Determine the [X, Y] coordinate at the center of the cell enclosing the given text.  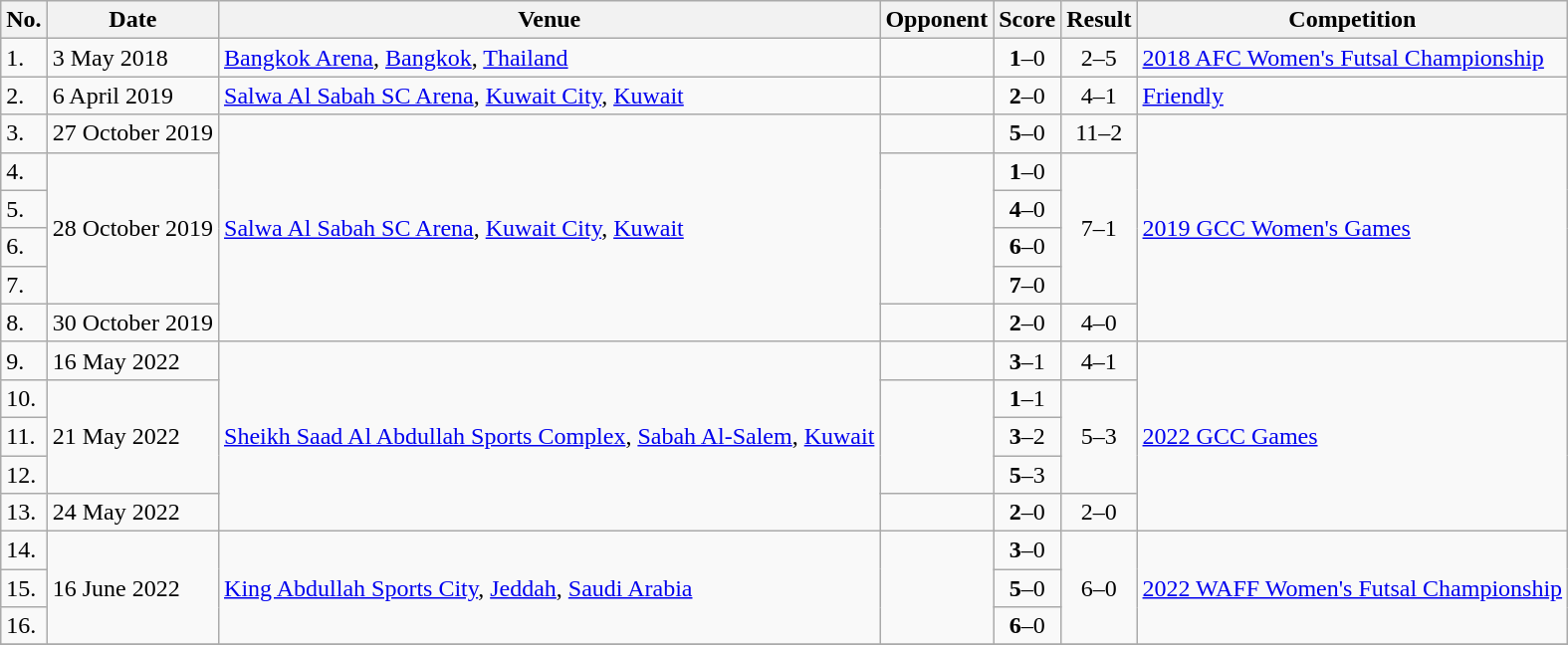
King Abdullah Sports City, Jeddah, Saudi Arabia [550, 588]
1. [24, 58]
21 May 2022 [132, 436]
4. [24, 171]
16 May 2022 [132, 360]
1–1 [1027, 398]
24 May 2022 [132, 513]
5. [24, 209]
Competition [1352, 20]
6 April 2019 [132, 96]
2019 GCC Women's Games [1352, 228]
10. [24, 398]
3 May 2018 [132, 58]
6. [24, 247]
3–2 [1027, 436]
14. [24, 550]
2. [24, 96]
2–5 [1099, 58]
Friendly [1352, 96]
27 October 2019 [132, 133]
13. [24, 513]
9. [24, 360]
7–0 [1027, 285]
2018 AFC Women's Futsal Championship [1352, 58]
Result [1099, 20]
28 October 2019 [132, 228]
12. [24, 475]
Bangkok Arena, Bangkok, Thailand [550, 58]
30 October 2019 [132, 322]
No. [24, 20]
Opponent [937, 20]
2022 GCC Games [1352, 436]
Score [1027, 20]
16. [24, 626]
16 June 2022 [132, 588]
15. [24, 588]
3. [24, 133]
Sheikh Saad Al Abdullah Sports Complex, Sabah Al-Salem, Kuwait [550, 436]
7. [24, 285]
11–2 [1099, 133]
7–1 [1099, 228]
3–1 [1027, 360]
11. [24, 436]
2022 WAFF Women's Futsal Championship [1352, 588]
Venue [550, 20]
8. [24, 322]
3–0 [1027, 550]
Date [132, 20]
